From the cell containing the given text, extract its center point as (x, y) coordinate. 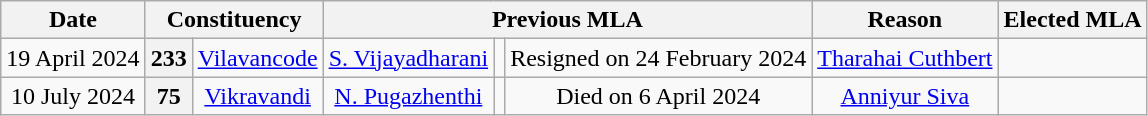
Reason (905, 20)
233 (168, 58)
Previous MLA (568, 20)
Vilavancode (258, 58)
Resigned on 24 February 2024 (658, 58)
Date (73, 20)
75 (168, 96)
Tharahai Cuthbert (905, 58)
N. Pugazhenthi (408, 96)
10 July 2024 (73, 96)
Vikravandi (258, 96)
Constituency (234, 20)
Anniyur Siva (905, 96)
Died on 6 April 2024 (658, 96)
Elected MLA (1072, 20)
S. Vijayadharani (408, 58)
19 April 2024 (73, 58)
